Search for the cell housing the specified text and yield its (X, Y) center coordinate. 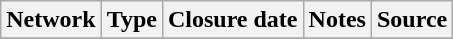
Source (412, 20)
Network (51, 20)
Closure date (232, 20)
Notes (337, 20)
Type (132, 20)
